Pinpoint the cell where the given text exists, returning its (X, Y) midpoint coordinate. 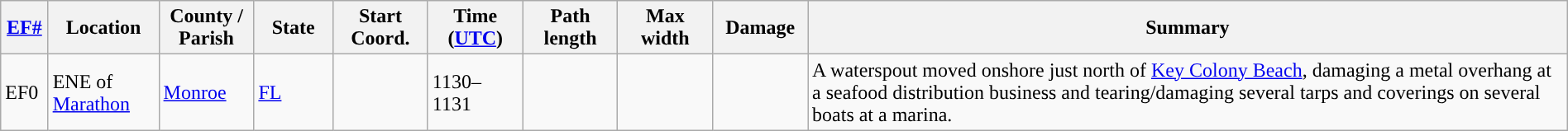
Damage (761, 28)
Location (103, 28)
EF0 (25, 92)
Max width (665, 28)
EF# (25, 28)
1130–1131 (475, 92)
County / Parish (207, 28)
Path length (571, 28)
Monroe (207, 92)
Summary (1188, 28)
State (294, 28)
FL (294, 92)
Start Coord. (380, 28)
Time (UTC) (475, 28)
ENE of Marathon (103, 92)
